Return the (x, y) coordinate for the center point of the cell that contains the specified text.  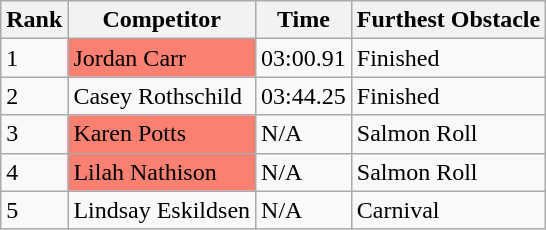
Lilah Nathison (162, 172)
Karen Potts (162, 134)
1 (34, 58)
3 (34, 134)
03:44.25 (304, 96)
Lindsay Eskildsen (162, 210)
03:00.91 (304, 58)
Carnival (448, 210)
2 (34, 96)
Jordan Carr (162, 58)
Rank (34, 20)
Competitor (162, 20)
Furthest Obstacle (448, 20)
4 (34, 172)
5 (34, 210)
Casey Rothschild (162, 96)
Time (304, 20)
